For the text-containing cell, return its midpoint in (x, y) coordinate format. 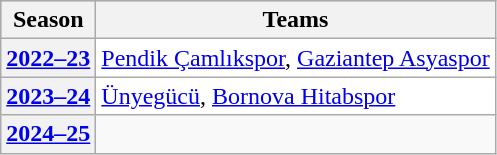
Pendik Çamlıkspor, Gaziantep Asyaspor (296, 58)
Teams (296, 20)
2022–23 (48, 58)
Ünyegücü, Bornova Hitabspor (296, 96)
2024–25 (48, 134)
Season (48, 20)
2023–24 (48, 96)
